Search for the cell housing the specified text and yield its (x, y) center coordinate. 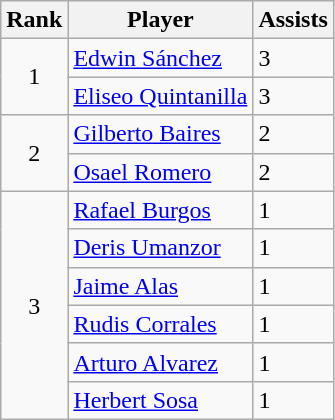
Osael Romero (160, 172)
Assists (293, 20)
Arturo Alvarez (160, 362)
Jaime Alas (160, 286)
Rudis Corrales (160, 324)
Eliseo Quintanilla (160, 96)
Rafael Burgos (160, 210)
Player (160, 20)
Rank (34, 20)
Gilberto Baires (160, 134)
Deris Umanzor (160, 248)
Herbert Sosa (160, 400)
Edwin Sánchez (160, 58)
